For the text-containing cell, return its midpoint in [X, Y] coordinate format. 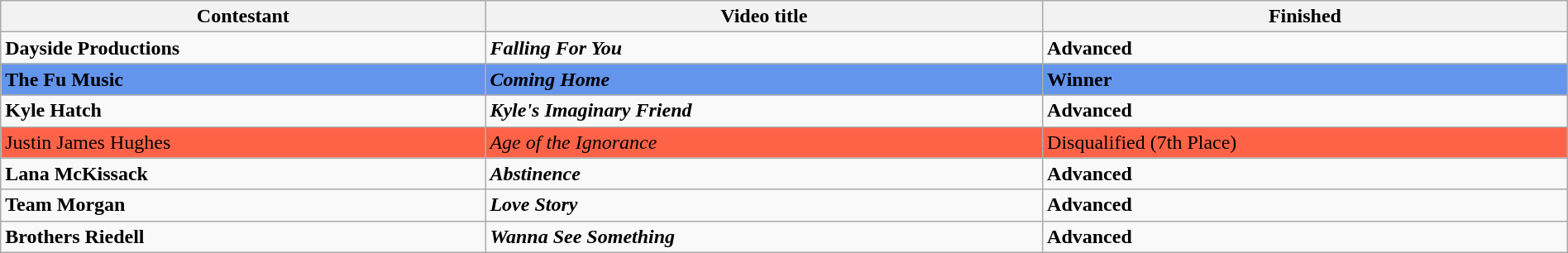
Contestant [243, 17]
Love Story [764, 205]
Age of the Ignorance [764, 142]
Team Morgan [243, 205]
Kyle Hatch [243, 111]
Kyle's Imaginary Friend [764, 111]
Winner [1305, 79]
Wanna See Something [764, 236]
Brothers Riedell [243, 236]
Lana McKissack [243, 174]
Dayside Productions [243, 48]
Finished [1305, 17]
The Fu Music [243, 79]
Abstinence [764, 174]
Video title [764, 17]
Justin James Hughes [243, 142]
Coming Home [764, 79]
Disqualified (7th Place) [1305, 142]
Falling For You [764, 48]
